Determine the (X, Y) coordinate at the center of the cell enclosing the given text.  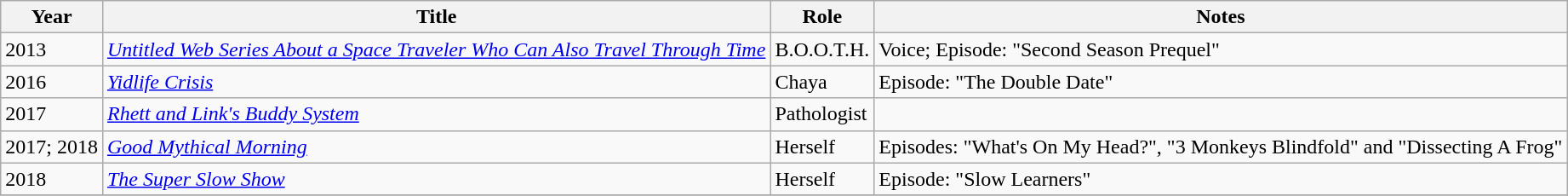
B.O.O.T.H. (822, 49)
Yidlife Crisis (436, 82)
The Super Slow Show (436, 179)
2017; 2018 (52, 147)
Good Mythical Morning (436, 147)
Title (436, 17)
2013 (52, 49)
Role (822, 17)
2017 (52, 114)
Year (52, 17)
Rhett and Link's Buddy System (436, 114)
Chaya (822, 82)
Episodes: "What's On My Head?", "3 Monkeys Blindfold" and "Dissecting A Frog" (1221, 147)
Episode: "The Double Date" (1221, 82)
2016 (52, 82)
Voice; Episode: "Second Season Prequel" (1221, 49)
Untitled Web Series About a Space Traveler Who Can Also Travel Through Time (436, 49)
Notes (1221, 17)
Pathologist (822, 114)
2018 (52, 179)
Episode: "Slow Learners" (1221, 179)
